Pinpoint the cell where the given text exists, returning its [x, y] midpoint coordinate. 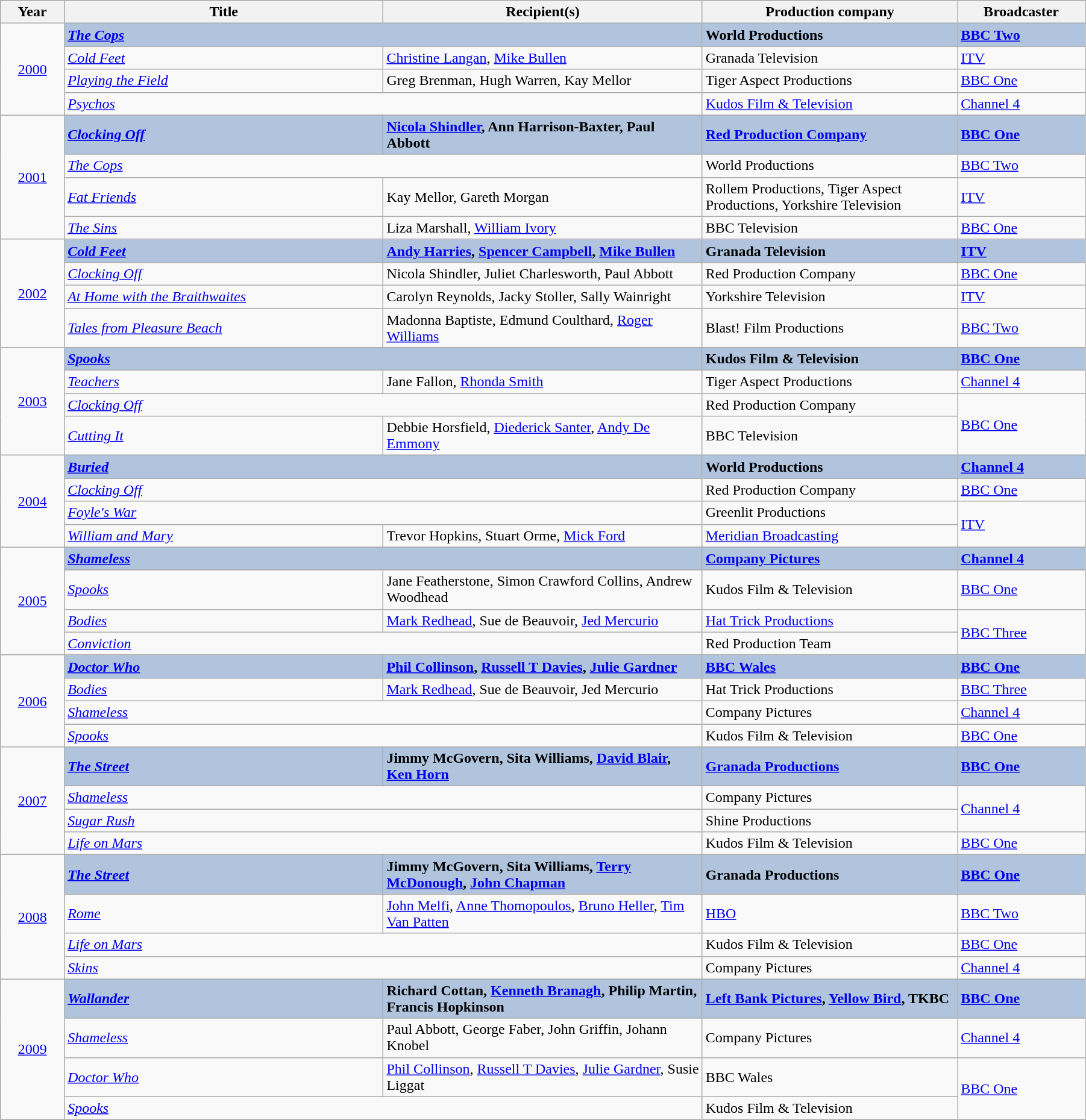
2006 [33, 701]
2005 [33, 601]
Broadcaster [1022, 12]
2008 [33, 917]
2001 [33, 177]
Christine Langan, Mike Bullen [542, 58]
Sugar Rush [383, 821]
Year [33, 12]
Richard Cottan, Kenneth Branagh, Philip Martin, Francis Hopkinson [542, 999]
HBO [829, 913]
Foyle's War [383, 513]
Paul Abbott, George Faber, John Griffin, Johann Knobel [542, 1037]
At Home with the Braithwaites [224, 296]
2000 [33, 69]
Conviction [383, 643]
Jane Featherstone, Simon Crawford Collins, Andrew Woodhead [542, 589]
Debbie Horsfield, Diederick Santer, Andy De Emmony [542, 436]
2003 [33, 401]
Greg Brenman, Hugh Warren, Kay Mellor [542, 81]
2004 [33, 501]
Recipient(s) [542, 12]
Nicola Shindler, Juliet Charlesworth, Paul Abbott [542, 274]
Teachers [224, 382]
Tales from Pleasure Beach [224, 328]
Madonna Baptiste, Edmund Coulthard, Roger Williams [542, 328]
Rollem Productions, Tiger Aspect Productions, Yorkshire Television [829, 196]
Shine Productions [829, 821]
Phil Collinson, Russell T Davies, Julie Gardner [542, 666]
Buried [383, 467]
Jimmy McGovern, Sita Williams, David Blair, Ken Horn [542, 766]
Red Production Team [829, 643]
Jimmy McGovern, Sita Williams, Terry McDonough, John Chapman [542, 875]
Cutting It [224, 436]
Phil Collinson, Russell T Davies, Julie Gardner, Susie Liggat [542, 1077]
2007 [33, 801]
William and Mary [224, 536]
Production company [829, 12]
Title [224, 12]
Meridian Broadcasting [829, 536]
Rome [224, 913]
Nicola Shindler, Ann Harrison-Baxter, Paul Abbott [542, 135]
Yorkshire Television [829, 296]
Wallander [224, 999]
Trevor Hopkins, Stuart Orme, Mick Ford [542, 536]
Psychos [383, 104]
Andy Harries, Spencer Campbell, Mike Bullen [542, 251]
Greenlit Productions [829, 513]
Playing the Field [224, 81]
Blast! Film Productions [829, 328]
Carolyn Reynolds, Jacky Stoller, Sally Wainright [542, 296]
Skins [383, 968]
Jane Fallon, Rhonda Smith [542, 382]
2009 [33, 1050]
2002 [33, 293]
The Sins [224, 228]
Kay Mellor, Gareth Morgan [542, 196]
Left Bank Pictures, Yellow Bird, TKBC [829, 999]
John Melfi, Anne Thomopoulos, Bruno Heller, Tim Van Patten [542, 913]
Fat Friends [224, 196]
Liza Marshall, William Ivory [542, 228]
